Identify which cell holds the provided text, then report its [X, Y] central coordinate. 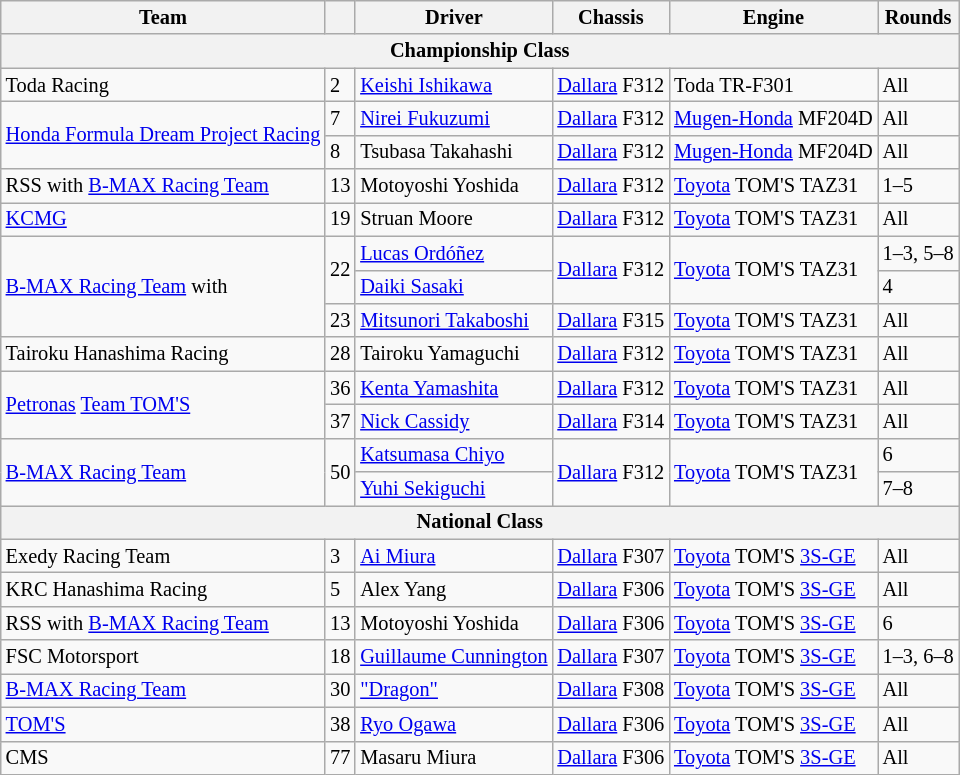
Rounds [918, 17]
Struan Moore [454, 219]
CMS [164, 758]
Honda Formula Dream Project Racing [164, 134]
1–3, 6–8 [918, 657]
Yuhi Sekiguchi [454, 489]
TOM'S [164, 724]
22 [340, 270]
Toda TR-F301 [773, 85]
Daiki Sasaki [454, 287]
FSC Motorsport [164, 657]
National Class [480, 522]
19 [340, 219]
3 [340, 556]
Chassis [610, 17]
5 [340, 589]
Petronas Team TOM'S [164, 404]
Nirei Fukuzumi [454, 118]
Dallara F308 [610, 690]
Tairoku Yamaguchi [454, 354]
Driver [454, 17]
KRC Hanashima Racing [164, 589]
4 [918, 287]
Mitsunori Takaboshi [454, 320]
Katsumasa Chiyo [454, 455]
23 [340, 320]
Tairoku Hanashima Racing [164, 354]
36 [340, 388]
Dallara F314 [610, 421]
30 [340, 690]
Nick Cassidy [454, 421]
38 [340, 724]
B-MAX Racing Team with [164, 286]
Alex Yang [454, 589]
7 [340, 118]
Tsubasa Takahashi [454, 152]
Lucas Ordóñez [454, 253]
Keishi Ishikawa [454, 85]
8 [340, 152]
Engine [773, 17]
2 [340, 85]
50 [340, 472]
1–5 [918, 186]
37 [340, 421]
"Dragon" [454, 690]
Championship Class [480, 51]
77 [340, 758]
18 [340, 657]
Ai Miura [454, 556]
Team [164, 17]
Exedy Racing Team [164, 556]
Guillaume Cunnington [454, 657]
7–8 [918, 489]
Kenta Yamashita [454, 388]
Dallara F315 [610, 320]
KCMG [164, 219]
Ryo Ogawa [454, 724]
Masaru Miura [454, 758]
Toda Racing [164, 85]
1–3, 5–8 [918, 253]
28 [340, 354]
